Determine the [x, y] coordinate at the center of the cell enclosing the given text.  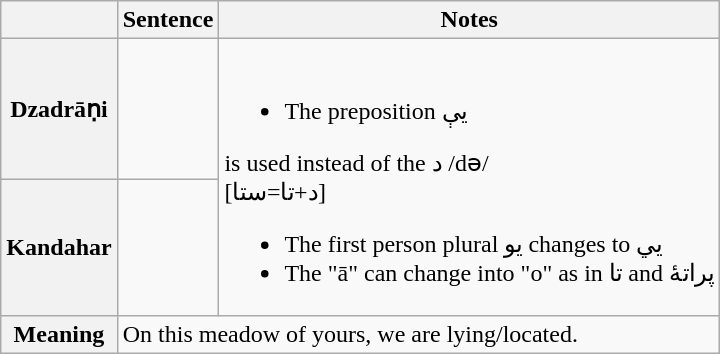
Sentence [168, 20]
Kandahar [59, 248]
Notes [470, 20]
Dzadrāṇi [59, 110]
On this meadow of yours, we are lying/located. [418, 334]
The preposition يېis used instead of the د /də/[د+تا=ستا]The first person plural يو changes to ييThe "ā" can change into "o" as in تا and پراتۀ [470, 178]
Meaning [59, 334]
